Scan for the cell matching the given text and deliver its [X, Y] coordinate at center. 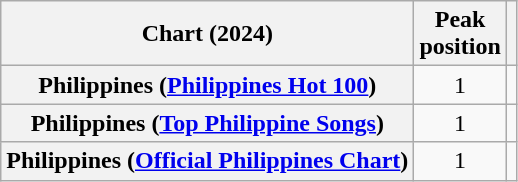
Philippines (Top Philippine Songs) [208, 123]
Chart (2024) [208, 34]
Peakposition [460, 34]
Philippines (Official Philippines Chart) [208, 161]
Philippines (Philippines Hot 100) [208, 85]
